Identify which cell holds the provided text, then report its [x, y] central coordinate. 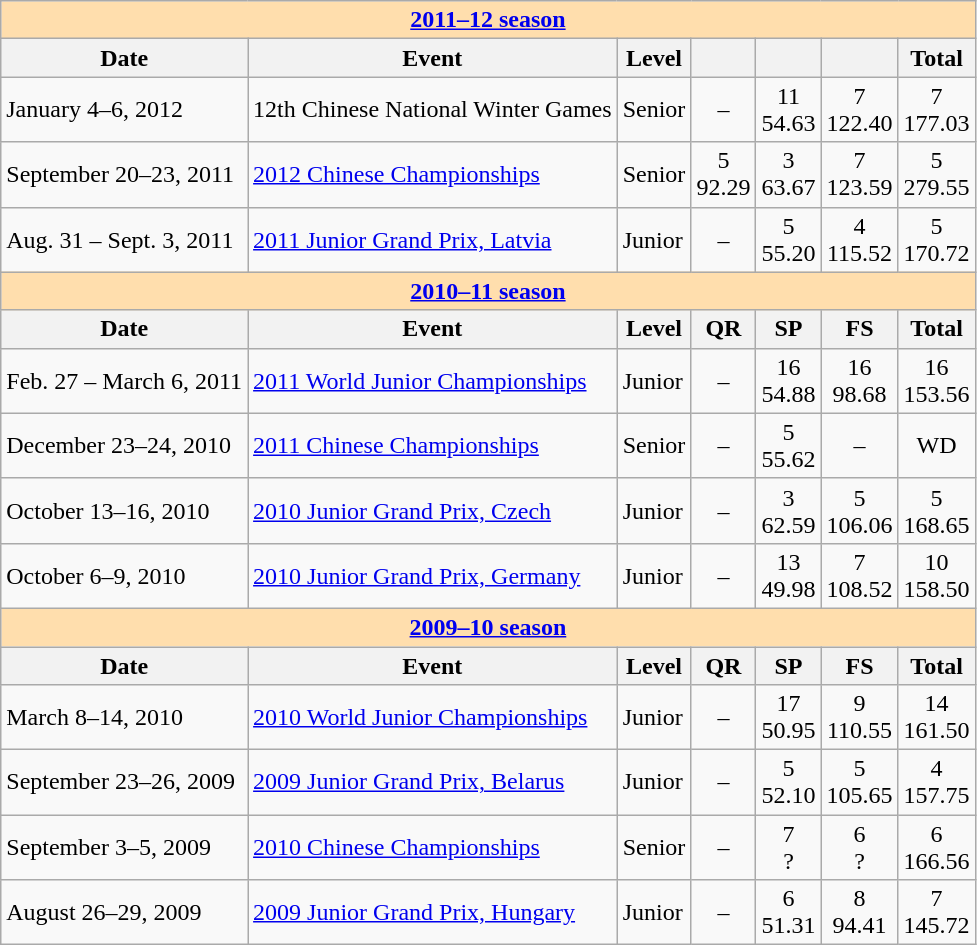
7 177.03 [936, 110]
2010–11 season [488, 291]
Aug. 31 – Sept. 3, 2011 [124, 240]
5 52.10 [788, 782]
16 54.88 [788, 380]
2011 Junior Grand Prix, Latvia [433, 240]
7 ? [788, 848]
2011 Chinese Championships [433, 446]
16 98.68 [860, 380]
2011–12 season [488, 20]
2011 World Junior Championships [433, 380]
4 157.75 [936, 782]
13 49.98 [788, 576]
5 170.72 [936, 240]
14 161.50 [936, 718]
6 166.56 [936, 848]
7 145.72 [936, 912]
September 23–26, 2009 [124, 782]
7 108.52 [860, 576]
2009–10 season [488, 627]
January 4–6, 2012 [124, 110]
6 51.31 [788, 912]
5 168.65 [936, 510]
5 106.06 [860, 510]
4 115.52 [860, 240]
Feb. 27 – March 6, 2011 [124, 380]
3 63.67 [788, 174]
2009 Junior Grand Prix, Hungary [433, 912]
9 110.55 [860, 718]
5 105.65 [860, 782]
10 158.50 [936, 576]
WD [936, 446]
September 20–23, 2011 [124, 174]
5 279.55 [936, 174]
2010 Chinese Championships [433, 848]
5 92.29 [724, 174]
March 8–14, 2010 [124, 718]
October 6–9, 2010 [124, 576]
December 23–24, 2010 [124, 446]
17 50.95 [788, 718]
7 122.40 [860, 110]
11 54.63 [788, 110]
6 ? [860, 848]
2012 Chinese Championships [433, 174]
8 94.41 [860, 912]
2010 World Junior Championships [433, 718]
October 13–16, 2010 [124, 510]
7 123.59 [860, 174]
5 55.20 [788, 240]
5 55.62 [788, 446]
12th Chinese National Winter Games [433, 110]
2009 Junior Grand Prix, Belarus [433, 782]
16 153.56 [936, 380]
2010 Junior Grand Prix, Germany [433, 576]
September 3–5, 2009 [124, 848]
3 62.59 [788, 510]
August 26–29, 2009 [124, 912]
2010 Junior Grand Prix, Czech [433, 510]
